Capture the cell that displays the provided text and extract its [X, Y] central coordinate. 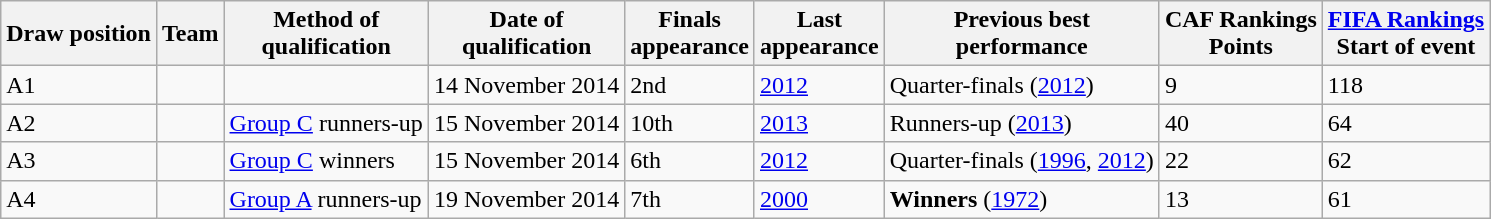
6th [690, 161]
118 [1406, 85]
13 [1240, 199]
7th [690, 199]
61 [1406, 199]
Group C runners-up [326, 123]
Quarter-finals (1996, 2012) [1022, 161]
A4 [79, 199]
10th [690, 123]
2nd [690, 85]
FIFA RankingsStart of event [1406, 34]
Quarter-finals (2012) [1022, 85]
19 November 2014 [526, 199]
A2 [79, 123]
62 [1406, 161]
2000 [819, 199]
Group A runners-up [326, 199]
9 [1240, 85]
Date ofqualification [526, 34]
64 [1406, 123]
A1 [79, 85]
CAF RankingsPoints [1240, 34]
Winners (1972) [1022, 199]
Group C winners [326, 161]
Previous bestperformance [1022, 34]
40 [1240, 123]
Lastappearance [819, 34]
14 November 2014 [526, 85]
Team [190, 34]
Runners-up (2013) [1022, 123]
Method ofqualification [326, 34]
A3 [79, 161]
2013 [819, 123]
Finalsappearance [690, 34]
22 [1240, 161]
Draw position [79, 34]
